Find where the given text appears and provide that cell's center as [X, Y] coordinate. 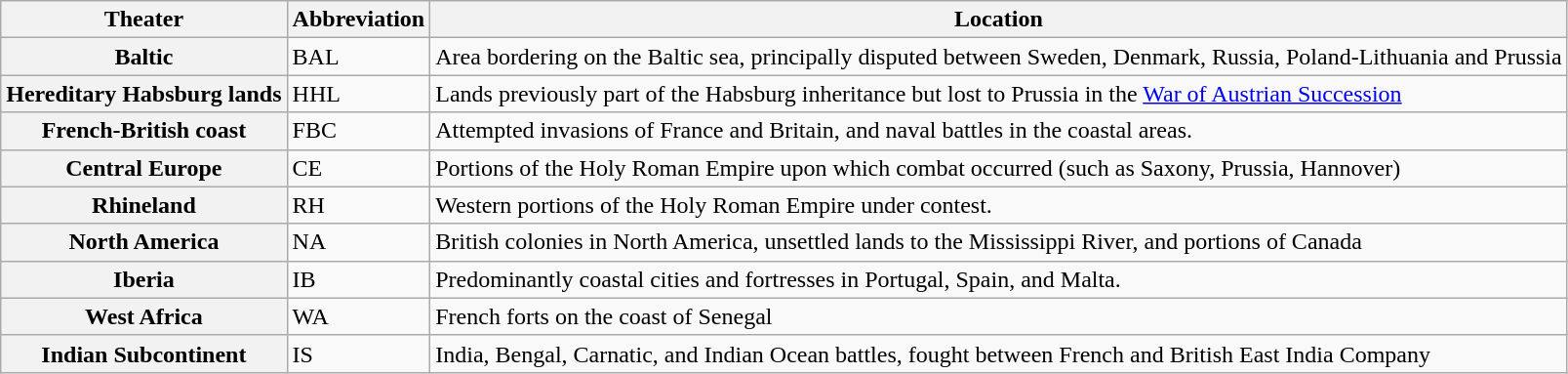
Location [999, 20]
FBC [359, 131]
Predominantly coastal cities and fortresses in Portugal, Spain, and Malta. [999, 279]
Rhineland [144, 205]
IB [359, 279]
North America [144, 242]
IS [359, 353]
West Africa [144, 316]
Central Europe [144, 168]
Lands previously part of the Habsburg inheritance but lost to Prussia in the War of Austrian Succession [999, 94]
CE [359, 168]
Area bordering on the Baltic sea, principally disputed between Sweden, Denmark, Russia, Poland-Lithuania and Prussia [999, 57]
WA [359, 316]
Western portions of the Holy Roman Empire under contest. [999, 205]
Attempted invasions of France and Britain, and naval battles in the coastal areas. [999, 131]
British colonies in North America, unsettled lands to the Mississippi River, and portions of Canada [999, 242]
RH [359, 205]
Hereditary Habsburg lands [144, 94]
Baltic [144, 57]
French forts on the coast of Senegal [999, 316]
Abbreviation [359, 20]
NA [359, 242]
Iberia [144, 279]
India, Bengal, Carnatic, and Indian Ocean battles, fought between French and British East India Company [999, 353]
French-British coast [144, 131]
Theater [144, 20]
Indian Subcontinent [144, 353]
BAL [359, 57]
Portions of the Holy Roman Empire upon which combat occurred (such as Saxony, Prussia, Hannover) [999, 168]
HHL [359, 94]
